Locate the cell with the specified text and output its [X, Y] center coordinate. 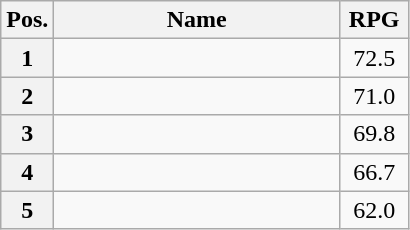
3 [28, 134]
71.0 [374, 96]
62.0 [374, 210]
69.8 [374, 134]
1 [28, 58]
5 [28, 210]
4 [28, 172]
2 [28, 96]
RPG [374, 20]
72.5 [374, 58]
66.7 [374, 172]
Pos. [28, 20]
Name [197, 20]
